Output the (x, y) coordinate of the center of the cell containing the given text.  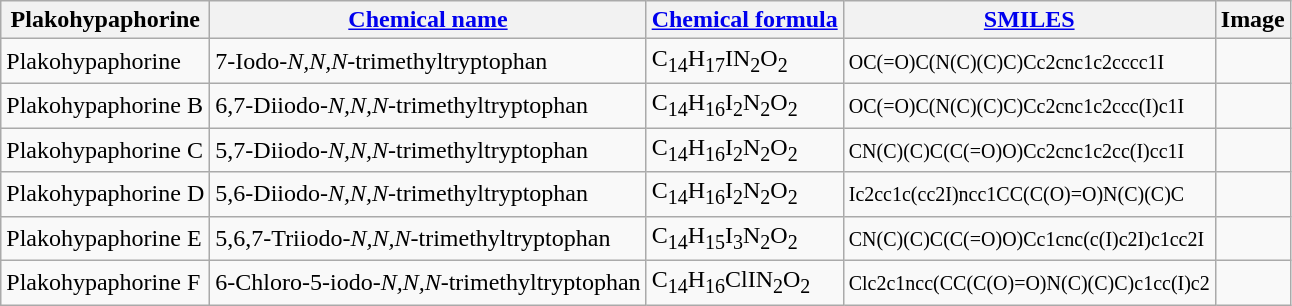
Plakohypaphorine D (106, 194)
OC(=O)C(N(C)(C)C)Cc2cnc1c2cccc1I (1029, 61)
Chemical formula (744, 20)
6,7-Diiodo-N,N,N-trimethyltryptophan (428, 105)
C14H15I3N2O2 (744, 238)
5,7-Diiodo-N,N,N-trimethyltryptophan (428, 150)
Chemical name (428, 20)
C14H16ClIN2O2 (744, 283)
Image (1252, 20)
SMILES (1029, 20)
Clc2c1ncc(CC(C(O)=O)N(C)(C)C)c1cc(I)c2 (1029, 283)
5,6,7-Triiodo-N,N,N-trimethyltryptophan (428, 238)
5,6-Diiodo-N,N,N-trimethyltryptophan (428, 194)
C14H17IN2O2 (744, 61)
6-Chloro-5-iodo-N,N,N-trimethyltryptophan (428, 283)
7-Iodo-N,N,N-trimethyltryptophan (428, 61)
CN(C)(C)C(C(=O)O)Cc2cnc1c2cc(I)cc1I (1029, 150)
Ic2cc1c(cc2I)ncc1CC(C(O)=O)N(C)(C)C (1029, 194)
Plakohypaphorine F (106, 283)
Plakohypaphorine C (106, 150)
Plakohypaphorine B (106, 105)
OC(=O)C(N(C)(C)C)Cc2cnc1c2ccc(I)c1I (1029, 105)
Plakohypaphorine E (106, 238)
CN(C)(C)C(C(=O)O)Cc1cnc(c(I)c2I)c1cc2I (1029, 238)
